Return [x, y] of the center of cell containing provided text 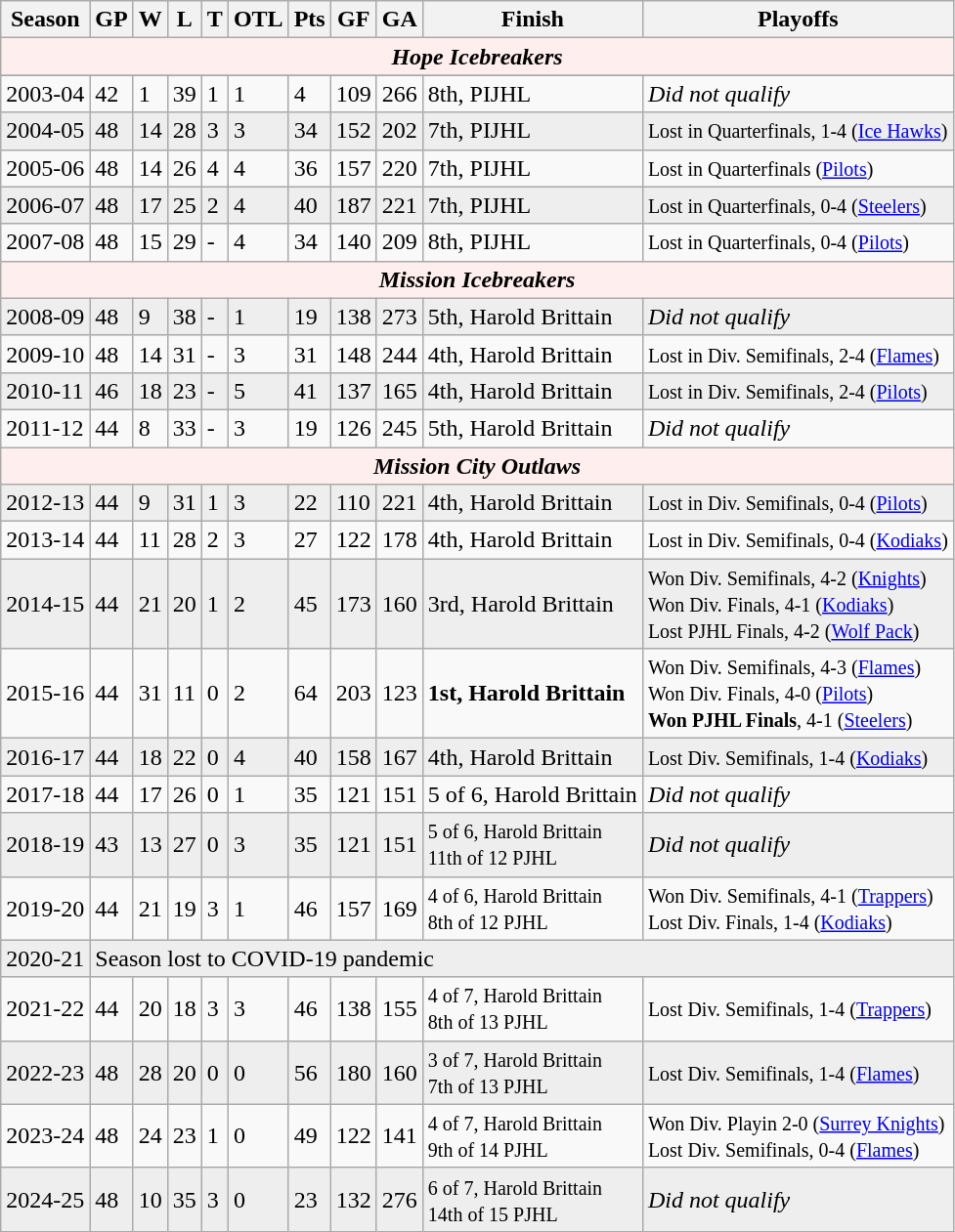
2022-23 [45, 1073]
5 of 6, Harold Brittain [532, 794]
203 [354, 694]
173 [354, 604]
148 [354, 354]
Won Div. Playin 2-0 (Surrey Knights)Lost Div. Semifinals, 0-4 (Flames) [798, 1135]
Lost in Div. Semifinals, 2-4 (Pilots) [798, 391]
43 [111, 844]
Won Div. Semifinals, 4-2 (Knights)Won Div. Finals, 4-1 (Kodiaks)Lost PJHL Finals, 4-2 (Wolf Pack) [798, 604]
4 of 6, Harold Brittain8th of 12 PJHL [532, 909]
137 [354, 391]
273 [399, 317]
Hope Icebreakers [477, 57]
Lost in Quarterfinals, 1-4 (Ice Hawks) [798, 131]
152 [354, 131]
Lost in Quarterfinals, 0-4 (Steelers) [798, 205]
2003-04 [45, 94]
Season lost to COVID-19 pandemic [522, 958]
Season [45, 20]
220 [399, 168]
24 [151, 1135]
GP [111, 20]
8 [151, 428]
155 [399, 1008]
276 [399, 1200]
5 [258, 391]
Lost in Div. Semifinals, 0-4 (Kodiaks) [798, 540]
2023-24 [45, 1135]
126 [354, 428]
244 [399, 354]
49 [309, 1135]
25 [184, 205]
45 [309, 604]
3 of 7, Harold Brittain7th of 13 PJHL [532, 1073]
GF [354, 20]
2006-07 [45, 205]
2012-13 [45, 503]
OTL [258, 20]
Mission City Outlaws [477, 466]
123 [399, 694]
64 [309, 694]
4 of 7, Harold Brittain9th of 14 PJHL [532, 1135]
2021-22 [45, 1008]
245 [399, 428]
141 [399, 1135]
W [151, 20]
Won Div. Semifinals, 4-3 (Flames)Won Div. Finals, 4-0 (Pilots)Won PJHL Finals, 4-1 (Steelers) [798, 694]
178 [399, 540]
L [184, 20]
41 [309, 391]
1st, Harold Brittain [532, 694]
2013-14 [45, 540]
38 [184, 317]
Lost in Div. Semifinals, 2-4 (Flames) [798, 354]
2007-08 [45, 242]
2020-21 [45, 958]
169 [399, 909]
266 [399, 94]
158 [354, 757]
36 [309, 168]
2016-17 [45, 757]
Lost Div. Semifinals, 1-4 (Flames) [798, 1073]
109 [354, 94]
Mission Icebreakers [477, 279]
15 [151, 242]
Lost Div. Semifinals, 1-4 (Trappers) [798, 1008]
2011-12 [45, 428]
2018-19 [45, 844]
180 [354, 1073]
T [215, 20]
Lost in Quarterfinals (Pilots) [798, 168]
110 [354, 503]
GA [399, 20]
2024-25 [45, 1200]
Won Div. Semifinals, 4-1 (Trappers)Lost Div. Finals, 1-4 (Kodiaks) [798, 909]
165 [399, 391]
2010-11 [45, 391]
4 of 7, Harold Brittain8th of 13 PJHL [532, 1008]
2014-15 [45, 604]
Lost in Quarterfinals, 0-4 (Pilots) [798, 242]
2005-06 [45, 168]
Pts [309, 20]
2017-18 [45, 794]
56 [309, 1073]
39 [184, 94]
Playoffs [798, 20]
2004-05 [45, 131]
2009-10 [45, 354]
Lost in Div. Semifinals, 0-4 (Pilots) [798, 503]
33 [184, 428]
42 [111, 94]
6 of 7, Harold Brittain14th of 15 PJHL [532, 1200]
132 [354, 1200]
167 [399, 757]
202 [399, 131]
13 [151, 844]
187 [354, 205]
3rd, Harold Brittain [532, 604]
2008-09 [45, 317]
Lost Div. Semifinals, 1-4 (Kodiaks) [798, 757]
10 [151, 1200]
29 [184, 242]
2015-16 [45, 694]
5 of 6, Harold Brittain11th of 12 PJHL [532, 844]
Finish [532, 20]
140 [354, 242]
2019-20 [45, 909]
209 [399, 242]
